Capture the cell that displays the provided text and extract its [x, y] central coordinate. 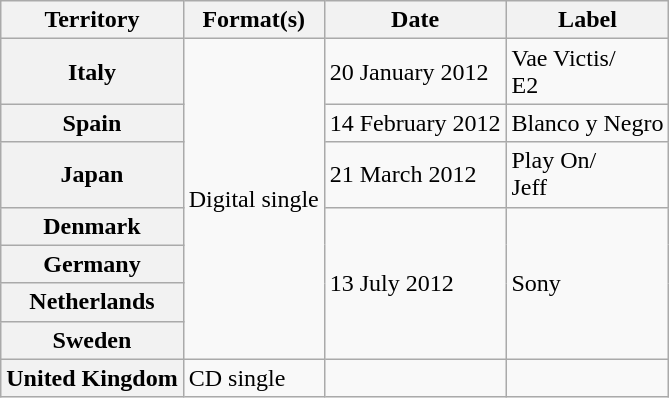
Italy [92, 72]
20 January 2012 [415, 72]
Spain [92, 123]
Sweden [92, 340]
Netherlands [92, 302]
Denmark [92, 226]
Vae Victis/E2 [588, 72]
13 July 2012 [415, 283]
United Kingdom [92, 378]
Blanco y Negro [588, 123]
Japan [92, 174]
Germany [92, 264]
Format(s) [254, 20]
Digital single [254, 199]
Date [415, 20]
14 February 2012 [415, 123]
Label [588, 20]
Play On/Jeff [588, 174]
21 March 2012 [415, 174]
Sony [588, 283]
Territory [92, 20]
CD single [254, 378]
